From the cell containing the given text, extract its center point as [x, y] coordinate. 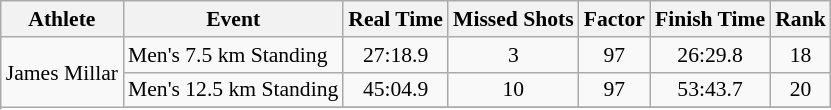
10 [514, 90]
Finish Time [710, 19]
Real Time [396, 19]
Men's 12.5 km Standing [233, 90]
Missed Shots [514, 19]
26:29.8 [710, 55]
Athlete [62, 19]
Men's 7.5 km Standing [233, 55]
20 [800, 90]
18 [800, 55]
Event [233, 19]
James Millar [62, 72]
Rank [800, 19]
Factor [614, 19]
3 [514, 55]
53:43.7 [710, 90]
27:18.9 [396, 55]
45:04.9 [396, 90]
